Extract the [X, Y] coordinate from the center of the cell holding the provided text.  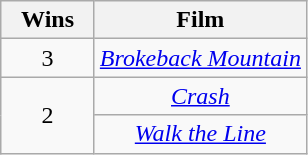
Crash [200, 96]
3 [48, 58]
Film [200, 20]
Wins [48, 20]
2 [48, 115]
Brokeback Mountain [200, 58]
Walk the Line [200, 134]
